Output the (x, y) coordinate of the center of the cell containing the given text.  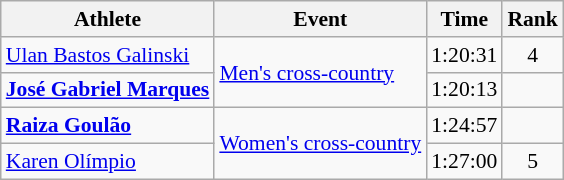
Men's cross-country (320, 72)
Karen Olímpio (108, 162)
1:24:57 (464, 126)
Event (320, 19)
1:20:13 (464, 90)
Women's cross-country (320, 144)
1:27:00 (464, 162)
Raiza Goulão (108, 126)
4 (532, 55)
Ulan Bastos Galinski (108, 55)
Time (464, 19)
5 (532, 162)
1:20:31 (464, 55)
Rank (532, 19)
Athlete (108, 19)
José Gabriel Marques (108, 90)
